Locate the cell with the specified text and output its (x, y) center coordinate. 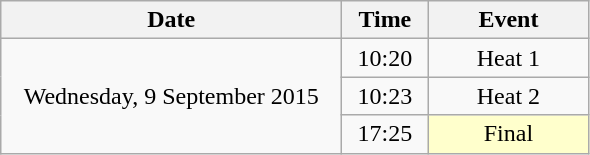
Event (508, 20)
Heat 1 (508, 58)
Heat 2 (508, 96)
17:25 (385, 134)
Final (508, 134)
Wednesday, 9 September 2015 (172, 96)
10:20 (385, 58)
Time (385, 20)
Date (172, 20)
10:23 (385, 96)
